Find where the given text appears and provide that cell's center as [x, y] coordinate. 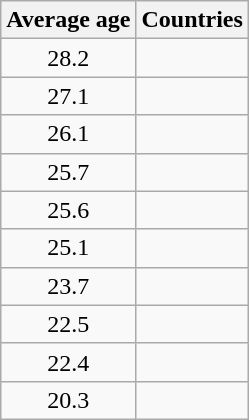
25.7 [68, 172]
25.6 [68, 210]
Average age [68, 20]
26.1 [68, 134]
28.2 [68, 58]
23.7 [68, 286]
22.4 [68, 362]
Countries [192, 20]
27.1 [68, 96]
22.5 [68, 324]
25.1 [68, 248]
20.3 [68, 400]
